For the text-containing cell, return its midpoint in (X, Y) coordinate format. 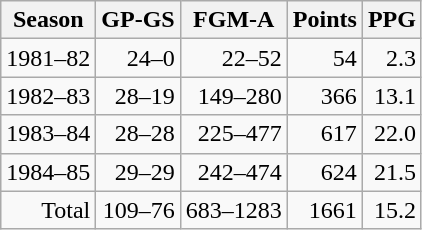
1984–85 (48, 172)
1981–82 (48, 58)
GP-GS (138, 20)
624 (324, 172)
24–0 (138, 58)
28–19 (138, 96)
13.1 (392, 96)
Season (48, 20)
21.5 (392, 172)
683–1283 (234, 210)
Total (48, 210)
15.2 (392, 210)
149–280 (234, 96)
Points (324, 20)
PPG (392, 20)
242–474 (234, 172)
FGM-A (234, 20)
22–52 (234, 58)
1982–83 (48, 96)
109–76 (138, 210)
54 (324, 58)
1661 (324, 210)
366 (324, 96)
225–477 (234, 134)
29–29 (138, 172)
28–28 (138, 134)
1983–84 (48, 134)
2.3 (392, 58)
617 (324, 134)
22.0 (392, 134)
